From the cell containing the given text, extract its center point as [X, Y] coordinate. 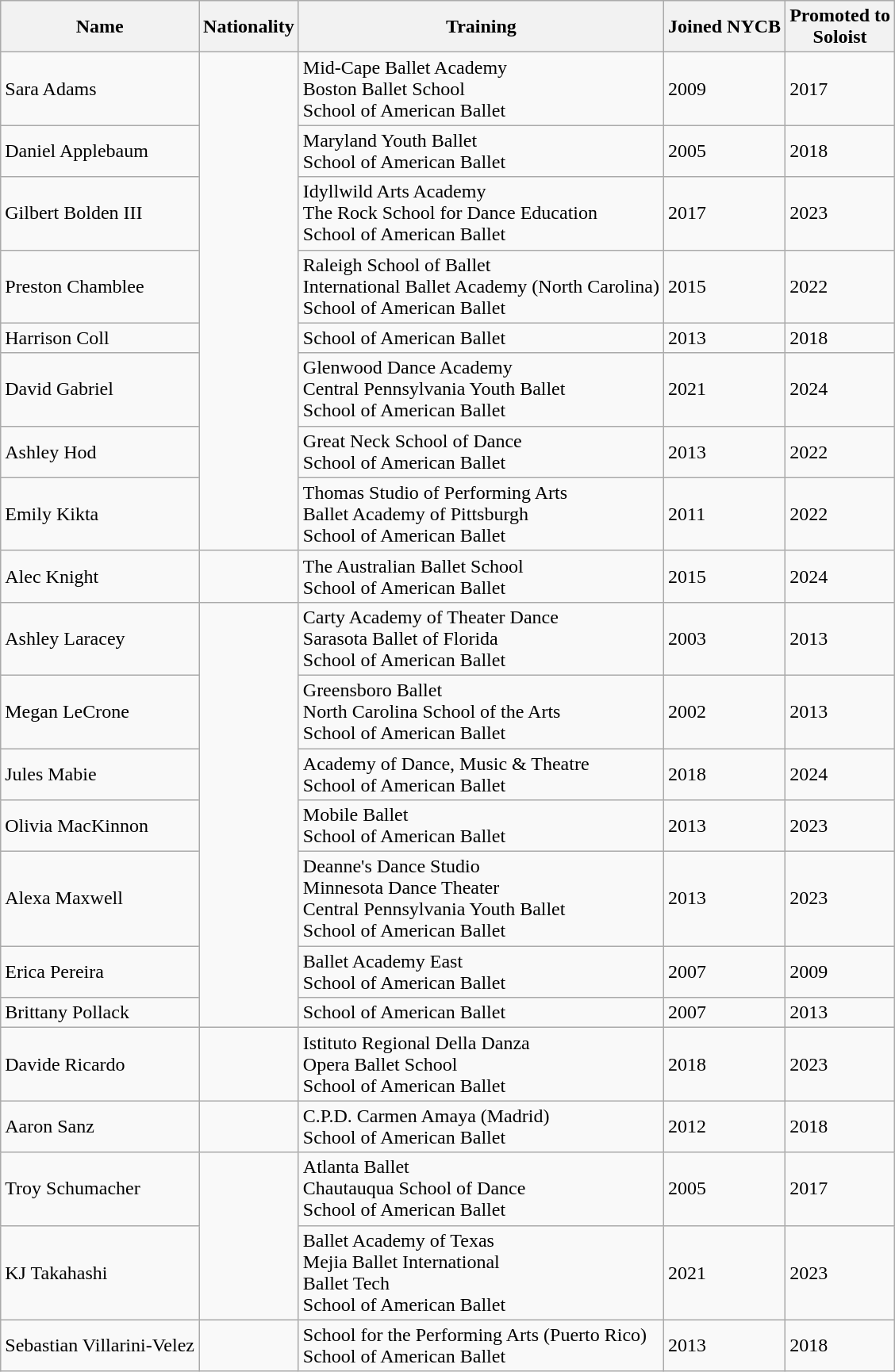
Olivia MacKinnon [100, 826]
Training [481, 27]
Thomas Studio of Performing ArtsBallet Academy of PittsburghSchool of American Ballet [481, 514]
David Gabriel [100, 389]
Sebastian Villarini-Velez [100, 1345]
Megan LeCrone [100, 711]
Brittany Pollack [100, 1013]
Joined NYCB [725, 27]
Gilbert Bolden III [100, 213]
Nationality [249, 27]
Raleigh School of BalletInternational Ballet Academy (North Carolina)School of American Ballet [481, 286]
Maryland Youth BalletSchool of American Ballet [481, 151]
Academy of Dance, Music & TheatreSchool of American Ballet [481, 774]
Istituto Regional Della DanzaOpera Ballet SchoolSchool of American Ballet [481, 1064]
Daniel Applebaum [100, 151]
Ashley Hod [100, 452]
Troy Schumacher [100, 1189]
Carty Academy of Theater DanceSarasota Ballet of FloridaSchool of American Ballet [481, 638]
Promoted to Soloist [840, 27]
Erica Pereira [100, 972]
Jules Mabie [100, 774]
Mobile BalletSchool of American Ballet [481, 826]
Atlanta BalletChautauqua School of DanceSchool of American Ballet [481, 1189]
The Australian Ballet SchoolSchool of American Ballet [481, 576]
Davide Ricardo [100, 1064]
Preston Chamblee [100, 286]
Idyllwild Arts AcademyThe Rock School for Dance EducationSchool of American Ballet [481, 213]
Aaron Sanz [100, 1126]
Greensboro BalletNorth Carolina School of the ArtsSchool of American Ballet [481, 711]
Great Neck School of DanceSchool of American Ballet [481, 452]
2002 [725, 711]
Ballet Academy EastSchool of American Ballet [481, 972]
Ashley Laracey [100, 638]
2003 [725, 638]
Glenwood Dance AcademyCentral Pennsylvania Youth BalletSchool of American Ballet [481, 389]
Harrison Coll [100, 338]
Ballet Academy of TexasMejia Ballet InternationalBallet TechSchool of American Ballet [481, 1272]
Alec Knight [100, 576]
Sara Adams [100, 89]
2012 [725, 1126]
Mid-Cape Ballet AcademyBoston Ballet SchoolSchool of American Ballet [481, 89]
C.P.D. Carmen Amaya (Madrid)School of American Ballet [481, 1126]
KJ Takahashi [100, 1272]
Alexa Maxwell [100, 899]
School for the Performing Arts (Puerto Rico)School of American Ballet [481, 1345]
Deanne's Dance StudioMinnesota Dance TheaterCentral Pennsylvania Youth BalletSchool of American Ballet [481, 899]
2011 [725, 514]
Name [100, 27]
Emily Kikta [100, 514]
